Locate the cell with the specified text and output its [X, Y] center coordinate. 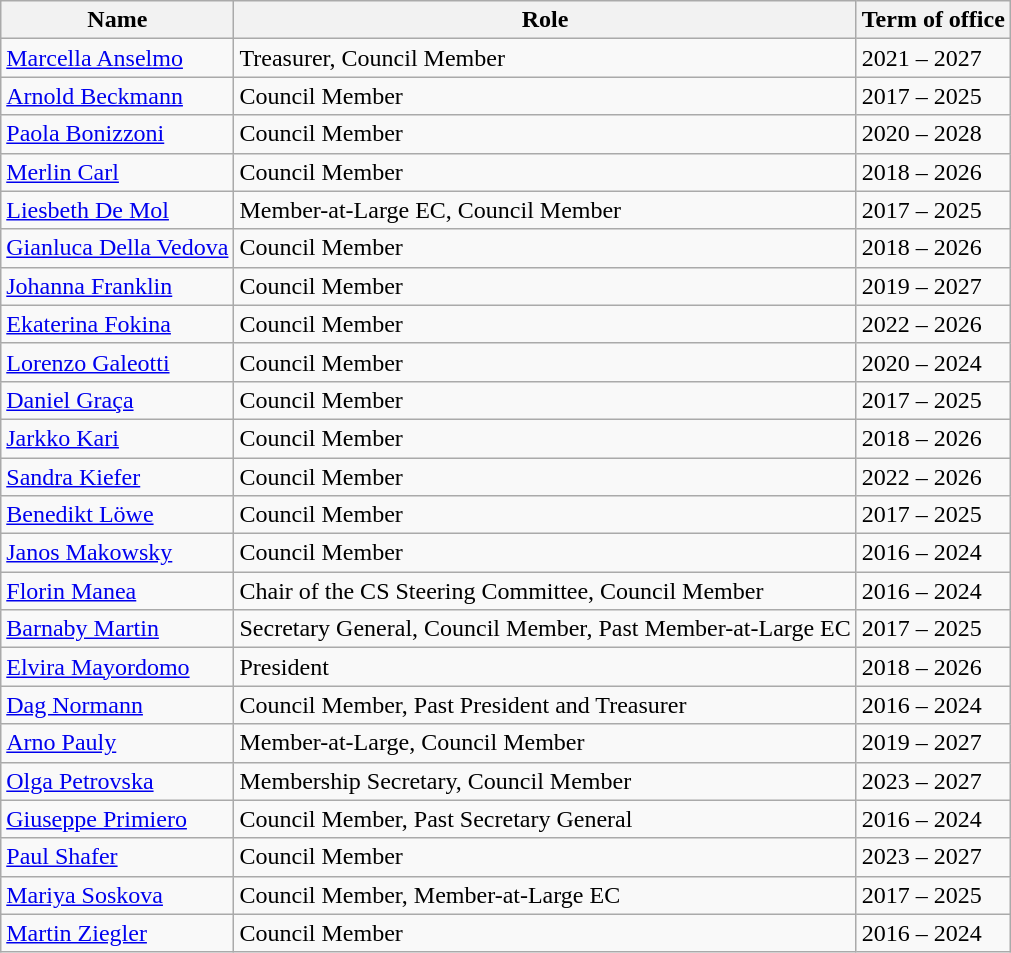
Merlin Carl [118, 172]
Arnold Beckmann [118, 96]
Paola Bonizzoni [118, 134]
Secretary General, Council Member, Past Member-at-Large EC [545, 629]
2020 – 2028 [933, 134]
Treasurer, Council Member [545, 58]
Elvira Mayordomo [118, 667]
Gianluca Della Vedova [118, 248]
Name [118, 20]
Daniel Graça [118, 400]
Sandra Kiefer [118, 477]
Florin Manea [118, 591]
Marcella Anselmo [118, 58]
Membership Secretary, Council Member [545, 781]
President [545, 667]
Olga Petrovska [118, 781]
Lorenzo Galeotti [118, 362]
Member-at-Large, Council Member [545, 743]
2020 – 2024 [933, 362]
Mariya Soskova [118, 895]
Role [545, 20]
Member-at-Large EC, Council Member [545, 210]
Paul Shafer [118, 857]
Barnaby Martin [118, 629]
Council Member, Past Secretary General [545, 819]
Janos Makowsky [118, 553]
Benedikt Löwe [118, 515]
Jarkko Kari [118, 438]
Council Member, Past President and Treasurer [545, 705]
Term of office [933, 20]
Johanna Franklin [118, 286]
2021 – 2027 [933, 58]
Giuseppe Primiero [118, 819]
Council Member, Member-at-Large EC [545, 895]
Ekaterina Fokina [118, 324]
Chair of the CS Steering Committee, Council Member [545, 591]
Dag Normann [118, 705]
Martin Ziegler [118, 933]
Liesbeth De Mol [118, 210]
Arno Pauly [118, 743]
